Capture the cell that displays the provided text and extract its (X, Y) central coordinate. 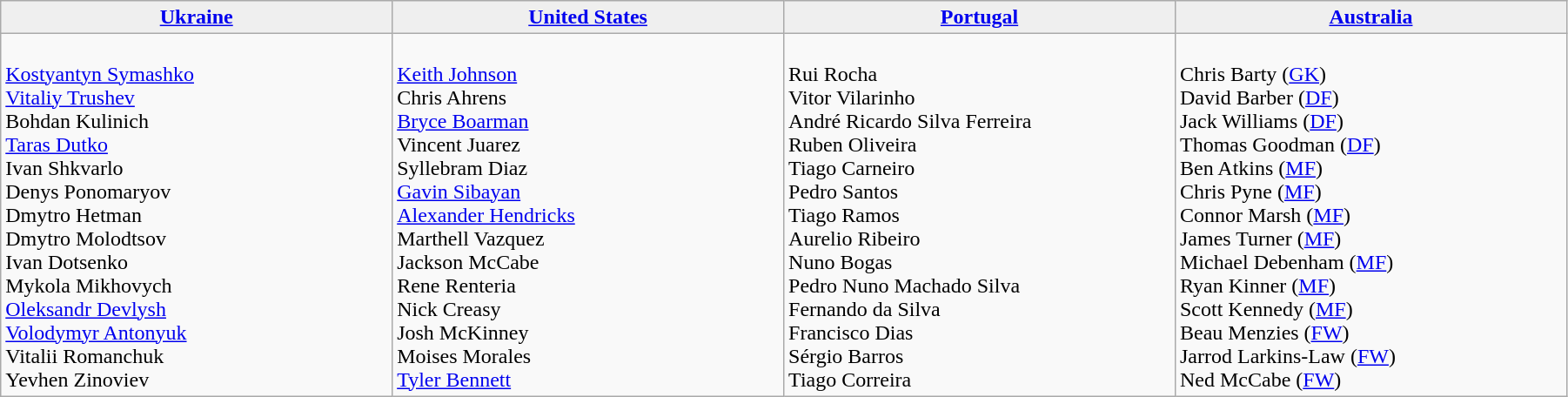
Australia (1370, 17)
Ukraine (197, 17)
Portugal (980, 17)
United States (588, 17)
